Return the (x, y) coordinate for the center point of the cell that contains the specified text.  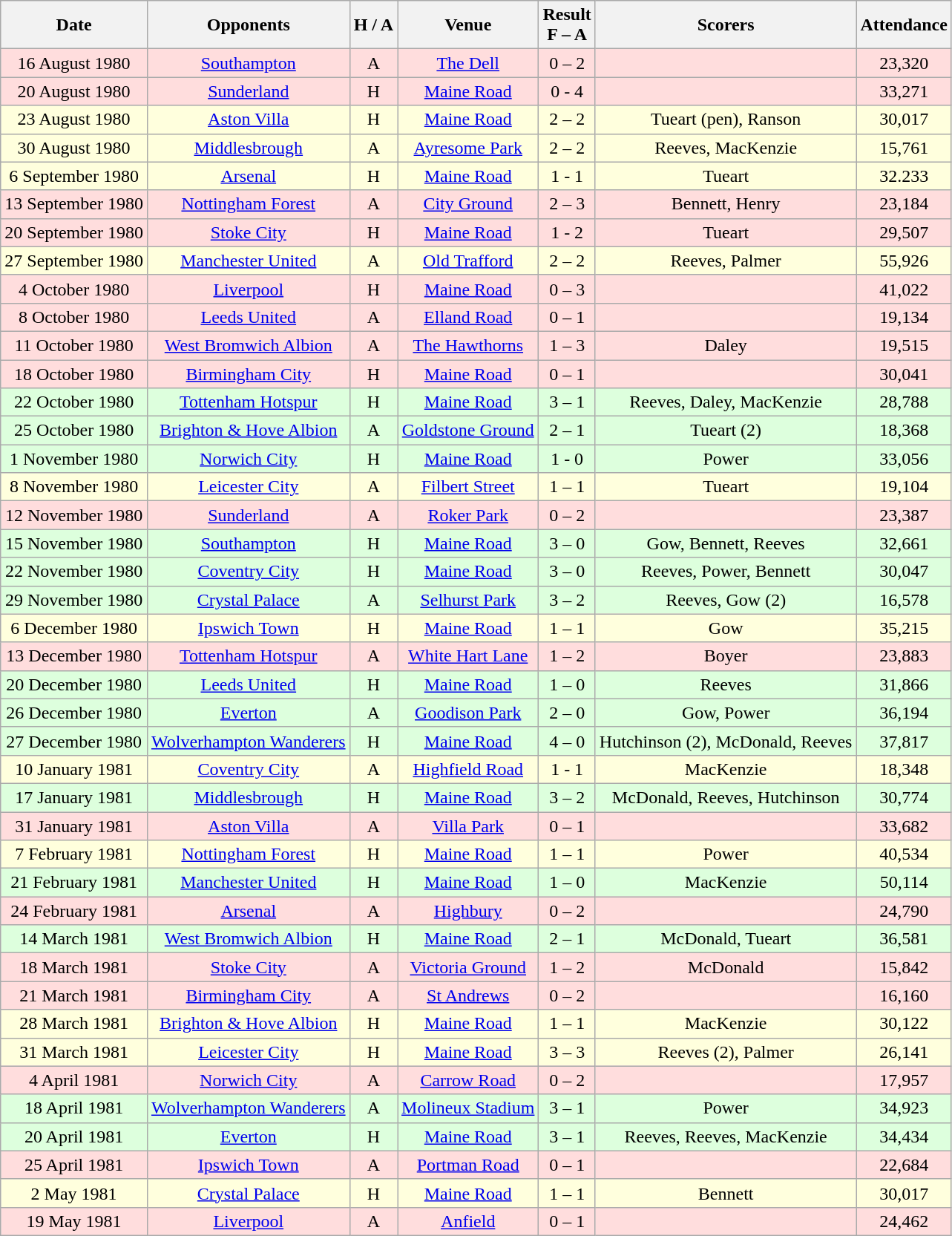
18 October 1980 (74, 373)
28,788 (904, 402)
31 March 1981 (74, 1052)
Reeves, Daley, MacKenzie (726, 402)
37,817 (904, 741)
11 October 1980 (74, 345)
13 September 1980 (74, 204)
24 February 1981 (74, 911)
7 February 1981 (74, 854)
34,923 (904, 1108)
2 – 0 (567, 713)
8 November 1980 (74, 487)
27 September 1980 (74, 261)
Reeves (2), Palmer (726, 1052)
Elland Road (468, 317)
4 October 1980 (74, 289)
4 – 0 (567, 741)
4 April 1981 (74, 1080)
55,926 (904, 261)
41,022 (904, 289)
Gow (726, 628)
18 April 1981 (74, 1108)
20 April 1981 (74, 1137)
1 - 2 (567, 232)
16 August 1980 (74, 63)
16,578 (904, 600)
White Hart Lane (468, 656)
McDonald, Reeves, Hutchinson (726, 797)
18,368 (904, 431)
23,320 (904, 63)
26,141 (904, 1052)
29 November 1980 (74, 600)
Date (74, 25)
Portman Road (468, 1165)
34,434 (904, 1137)
17 January 1981 (74, 797)
Goodison Park (468, 713)
30,774 (904, 797)
The Dell (468, 63)
Reeves, Reeves, MacKenzie (726, 1137)
Bennett (726, 1193)
31 January 1981 (74, 826)
Tueart (pen), Ranson (726, 120)
10 January 1981 (74, 769)
21 March 1981 (74, 995)
23 August 1980 (74, 120)
33,056 (904, 459)
23,387 (904, 515)
Venue (468, 25)
24,790 (904, 911)
The Hawthorns (468, 345)
20 August 1980 (74, 91)
Daley (726, 345)
0 – 3 (567, 289)
Villa Park (468, 826)
15 November 1980 (74, 543)
19,515 (904, 345)
30,122 (904, 1024)
17,957 (904, 1080)
6 September 1980 (74, 176)
Reeves, Palmer (726, 261)
18 March 1981 (74, 967)
24,462 (904, 1221)
Opponents (248, 25)
25 April 1981 (74, 1165)
33,271 (904, 91)
Gow, Power (726, 713)
50,114 (904, 883)
ResultF – A (567, 25)
26 December 1980 (74, 713)
Selhurst Park (468, 600)
13 December 1980 (74, 656)
McDonald (726, 967)
25 October 1980 (74, 431)
1 November 1980 (74, 459)
40,534 (904, 854)
0 - 4 (567, 91)
Scorers (726, 25)
23,883 (904, 656)
21 February 1981 (74, 883)
32.233 (904, 176)
Gow, Bennett, Reeves (726, 543)
20 September 1980 (74, 232)
Bennett, Henry (726, 204)
19,134 (904, 317)
Goldstone Ground (468, 431)
30,047 (904, 572)
Highfield Road (468, 769)
35,215 (904, 628)
Boyer (726, 656)
36,194 (904, 713)
16,160 (904, 995)
Reeves, MacKenzie (726, 148)
Ayresome Park (468, 148)
6 December 1980 (74, 628)
19 May 1981 (74, 1221)
Molineux Stadium (468, 1108)
23,184 (904, 204)
Reeves, Gow (2) (726, 600)
Hutchinson (2), McDonald, Reeves (726, 741)
29,507 (904, 232)
3 – 3 (567, 1052)
30 August 1980 (74, 148)
H / A (373, 25)
Old Trafford (468, 261)
30,041 (904, 373)
2 May 1981 (74, 1193)
33,682 (904, 826)
Roker Park (468, 515)
Tueart (2) (726, 431)
Highbury (468, 911)
Reeves, Power, Bennett (726, 572)
12 November 1980 (74, 515)
18,348 (904, 769)
Filbert Street (468, 487)
McDonald, Tueart (726, 939)
31,866 (904, 684)
Reeves (726, 684)
22,684 (904, 1165)
27 December 1980 (74, 741)
22 November 1980 (74, 572)
8 October 1980 (74, 317)
1 – 3 (567, 345)
Anfield (468, 1221)
Carrow Road (468, 1080)
32,661 (904, 543)
19,104 (904, 487)
2 – 3 (567, 204)
20 December 1980 (74, 684)
15,761 (904, 148)
1 - 0 (567, 459)
St Andrews (468, 995)
Victoria Ground (468, 967)
Attendance (904, 25)
City Ground (468, 204)
36,581 (904, 939)
15,842 (904, 967)
22 October 1980 (74, 402)
28 March 1981 (74, 1024)
14 March 1981 (74, 939)
